Return (X, Y) of the center of cell containing provided text 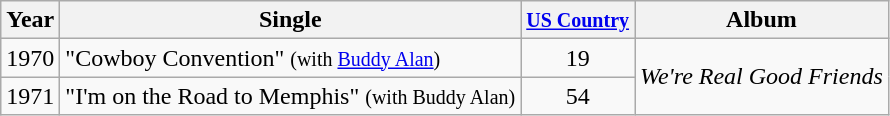
US Country (578, 20)
54 (578, 96)
19 (578, 58)
1970 (30, 58)
Year (30, 20)
"Cowboy Convention" (with Buddy Alan) (290, 58)
Album (762, 20)
"I'm on the Road to Memphis" (with Buddy Alan) (290, 96)
Single (290, 20)
1971 (30, 96)
We're Real Good Friends (762, 77)
